Output the [x, y] coordinate of the center of the cell containing the given text.  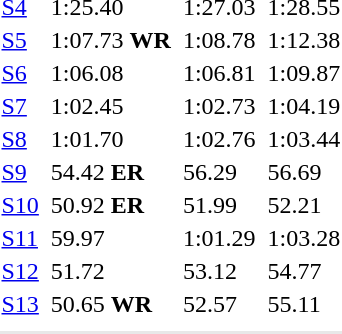
S5 [20, 40]
S12 [20, 271]
S8 [20, 139]
1:07.73 WR [110, 40]
56.69 [304, 172]
1:01.29 [219, 238]
59.97 [110, 238]
1:08.78 [219, 40]
54.42 ER [110, 172]
51.72 [110, 271]
56.29 [219, 172]
S10 [20, 205]
1:02.76 [219, 139]
1:06.81 [219, 73]
50.92 ER [110, 205]
1:06.08 [110, 73]
S9 [20, 172]
1:12.38 [304, 40]
53.12 [219, 271]
1:09.87 [304, 73]
S6 [20, 73]
1:03.28 [304, 238]
1:04.19 [304, 106]
1:03.44 [304, 139]
1:02.73 [219, 106]
S7 [20, 106]
1:02.45 [110, 106]
50.65 WR [110, 304]
51.99 [219, 205]
55.11 [304, 304]
S13 [20, 304]
S11 [20, 238]
54.77 [304, 271]
52.21 [304, 205]
52.57 [219, 304]
1:01.70 [110, 139]
